Determine the (x, y) coordinate at the center of the cell enclosing the given text.  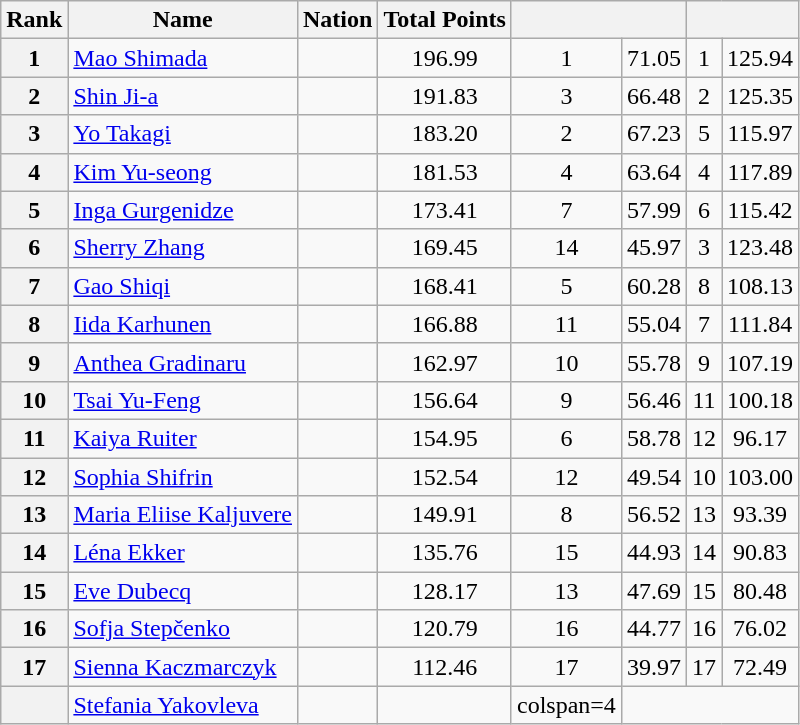
Léna Ekker (183, 553)
191.83 (445, 96)
154.95 (445, 438)
115.97 (760, 134)
Sherry Zhang (183, 248)
152.54 (445, 477)
196.99 (445, 58)
156.64 (445, 400)
Sienna Kaczmarczyk (183, 667)
60.28 (654, 286)
169.45 (445, 248)
55.78 (654, 362)
56.46 (654, 400)
162.97 (445, 362)
93.39 (760, 515)
56.52 (654, 515)
108.13 (760, 286)
Rank (34, 20)
44.77 (654, 629)
Sophia Shifrin (183, 477)
149.91 (445, 515)
76.02 (760, 629)
49.54 (654, 477)
Name (183, 20)
Anthea Gradinaru (183, 362)
Kaiya Ruiter (183, 438)
Gao Shiqi (183, 286)
123.48 (760, 248)
66.48 (654, 96)
173.41 (445, 210)
45.97 (654, 248)
Yo Takagi (183, 134)
Stefania Yakovleva (183, 705)
107.19 (760, 362)
57.99 (654, 210)
166.88 (445, 324)
112.46 (445, 667)
Mao Shimada (183, 58)
47.69 (654, 591)
183.20 (445, 134)
Tsai Yu-Feng (183, 400)
Nation (337, 20)
Sofja Stepčenko (183, 629)
Iida Karhunen (183, 324)
colspan=4 (566, 705)
Total Points (445, 20)
72.49 (760, 667)
67.23 (654, 134)
100.18 (760, 400)
Kim Yu-seong (183, 172)
Shin Ji-a (183, 96)
125.35 (760, 96)
90.83 (760, 553)
58.78 (654, 438)
181.53 (445, 172)
71.05 (654, 58)
55.04 (654, 324)
Inga Gurgenidze (183, 210)
125.94 (760, 58)
Eve Dubecq (183, 591)
128.17 (445, 591)
120.79 (445, 629)
96.17 (760, 438)
111.84 (760, 324)
115.42 (760, 210)
80.48 (760, 591)
63.64 (654, 172)
44.93 (654, 553)
103.00 (760, 477)
135.76 (445, 553)
168.41 (445, 286)
39.97 (654, 667)
117.89 (760, 172)
Maria Eliise Kaljuvere (183, 515)
